From the cell containing the given text, extract its center point as [x, y] coordinate. 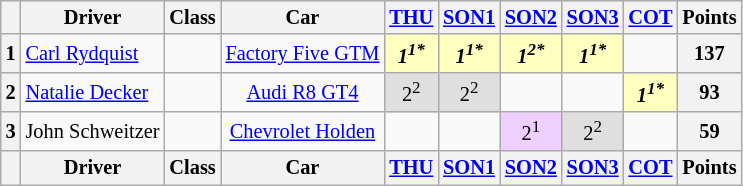
12* [531, 54]
2 [11, 92]
Factory Five GTM [303, 54]
Natalie Decker [93, 92]
59 [709, 132]
21 [531, 132]
Chevrolet Holden [303, 132]
Audi R8 GT4 [303, 92]
137 [709, 54]
93 [709, 92]
John Schweitzer [93, 132]
Carl Rydquist [93, 54]
3 [11, 132]
1 [11, 54]
